For the text-containing cell, return its midpoint in (x, y) coordinate format. 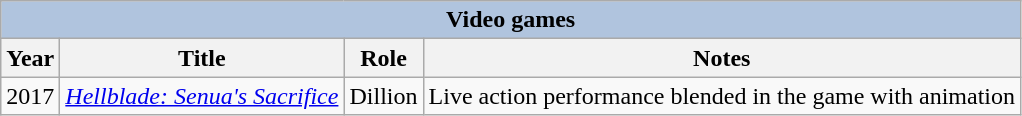
Role (384, 58)
Notes (722, 58)
Video games (511, 20)
Dillion (384, 96)
Live action performance blended in the game with animation (722, 96)
Title (202, 58)
Year (30, 58)
2017 (30, 96)
Hellblade: Senua's Sacrifice (202, 96)
